Return (x, y) of the center of cell containing provided text 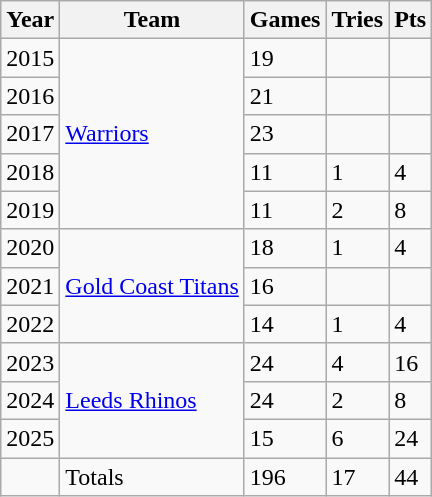
Tries (358, 20)
Gold Coast Titans (152, 286)
Totals (152, 477)
2023 (30, 362)
44 (410, 477)
21 (285, 96)
Year (30, 20)
2025 (30, 438)
2015 (30, 58)
Warriors (152, 134)
2020 (30, 248)
23 (285, 134)
Games (285, 20)
Leeds Rhinos (152, 400)
18 (285, 248)
2016 (30, 96)
Team (152, 20)
2017 (30, 134)
19 (285, 58)
14 (285, 324)
6 (358, 438)
2022 (30, 324)
Pts (410, 20)
15 (285, 438)
2018 (30, 172)
2021 (30, 286)
2019 (30, 210)
196 (285, 477)
17 (358, 477)
2024 (30, 400)
